Locate the cell with the specified text and output its [X, Y] center coordinate. 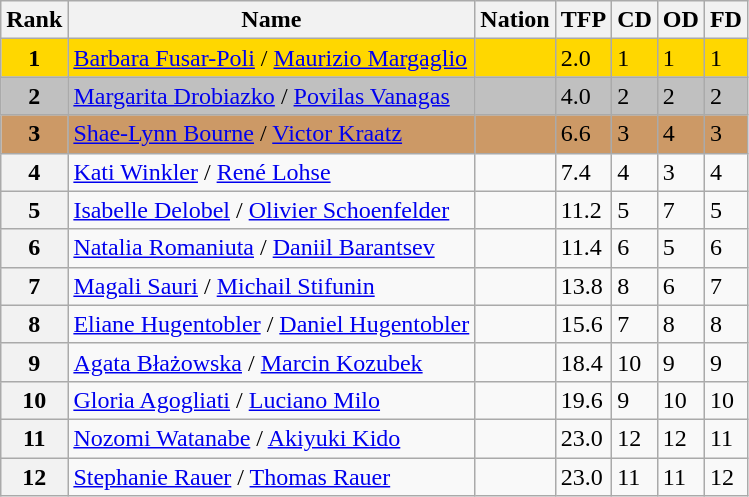
11.4 [583, 248]
13.8 [583, 286]
19.6 [583, 400]
15.6 [583, 324]
Margarita Drobiazko / Povilas Vanagas [272, 96]
Isabelle Delobel / Olivier Schoenfelder [272, 210]
Nozomi Watanabe / Akiyuki Kido [272, 438]
Kati Winkler / René Lohse [272, 172]
Shae-Lynn Bourne / Victor Kraatz [272, 134]
Stephanie Rauer / Thomas Rauer [272, 477]
Agata Błażowska / Marcin Kozubek [272, 362]
FD [726, 20]
Gloria Agogliati / Luciano Milo [272, 400]
Magali Sauri / Michail Stifunin [272, 286]
2.0 [583, 58]
Name [272, 20]
11.2 [583, 210]
OD [680, 20]
Nation [515, 20]
Barbara Fusar-Poli / Maurizio Margaglio [272, 58]
6.6 [583, 134]
Rank [34, 20]
CD [635, 20]
Eliane Hugentobler / Daniel Hugentobler [272, 324]
TFP [583, 20]
4.0 [583, 96]
18.4 [583, 362]
7.4 [583, 172]
Natalia Romaniuta / Daniil Barantsev [272, 248]
